Locate the cell with the specified text and output its (x, y) center coordinate. 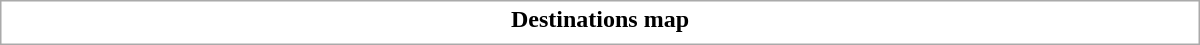
Destinations map (600, 19)
